Capture the cell that displays the provided text and extract its [X, Y] central coordinate. 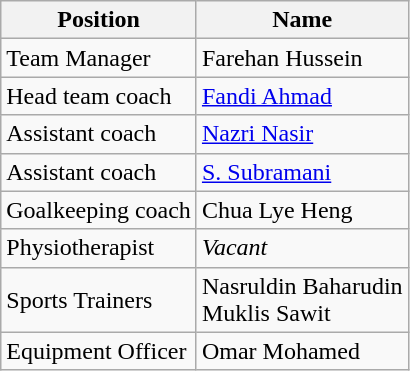
Nazri Nasir [302, 134]
Goalkeeping coach [99, 210]
Chua Lye Heng [302, 210]
Equipment Officer [99, 351]
Team Manager [99, 58]
Position [99, 20]
Nasruldin Baharudin Muklis Sawit [302, 300]
Farehan Hussein [302, 58]
S. Subramani [302, 172]
Vacant [302, 248]
Fandi Ahmad [302, 96]
Sports Trainers [99, 300]
Omar Mohamed [302, 351]
Physiotherapist [99, 248]
Name [302, 20]
Head team coach [99, 96]
